Extract the (x, y) coordinate from the center of the cell holding the provided text.  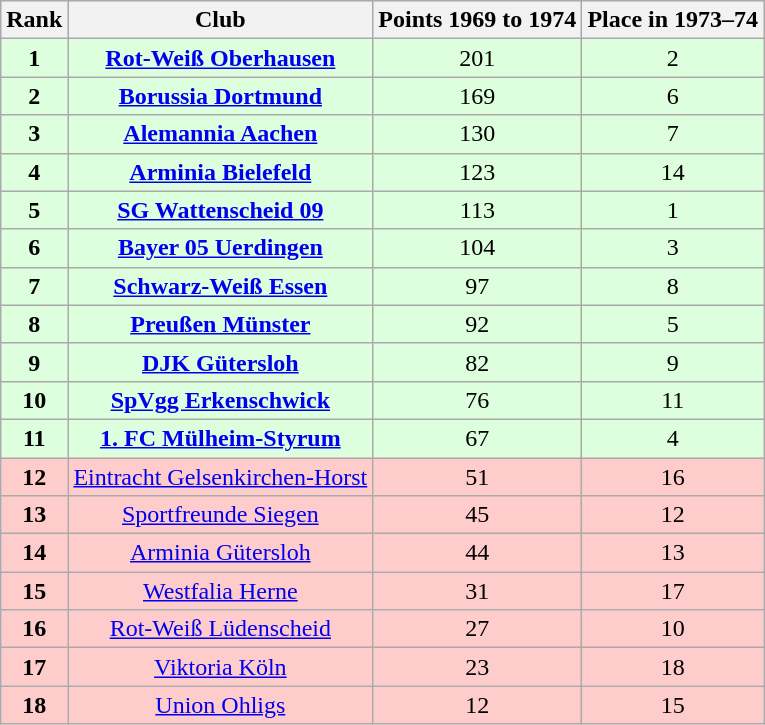
Schwarz-Weiß Essen (220, 286)
201 (478, 58)
SpVgg Erkenschwick (220, 400)
169 (478, 96)
123 (478, 172)
1. FC Mülheim-Styrum (220, 438)
23 (478, 667)
51 (478, 477)
27 (478, 629)
113 (478, 210)
45 (478, 515)
Westfalia Herne (220, 591)
Borussia Dortmund (220, 96)
DJK Gütersloh (220, 362)
67 (478, 438)
Eintracht Gelsenkirchen-Horst (220, 477)
Bayer 05 Uerdingen (220, 248)
Place in 1973–74 (673, 20)
Arminia Gütersloh (220, 553)
Rot-Weiß Oberhausen (220, 58)
44 (478, 553)
SG Wattenscheid 09 (220, 210)
Rot-Weiß Lüdenscheid (220, 629)
92 (478, 324)
Points 1969 to 1974 (478, 20)
104 (478, 248)
Rank (34, 20)
76 (478, 400)
Preußen Münster (220, 324)
Alemannia Aachen (220, 134)
Viktoria Köln (220, 667)
31 (478, 591)
Arminia Bielefeld (220, 172)
Club (220, 20)
97 (478, 286)
Union Ohligs (220, 705)
82 (478, 362)
Sportfreunde Siegen (220, 515)
130 (478, 134)
